Pinpoint the cell where the given text exists, returning its [X, Y] midpoint coordinate. 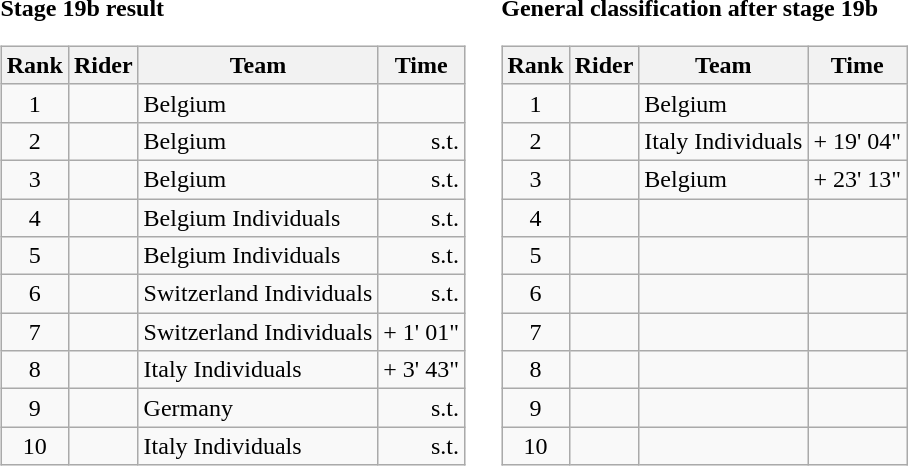
+ 1' 01" [422, 332]
Germany [258, 408]
+ 3' 43" [422, 370]
+ 19' 04" [858, 141]
+ 23' 13" [858, 179]
